Find where the given text appears and provide that cell's center as [X, Y] coordinate. 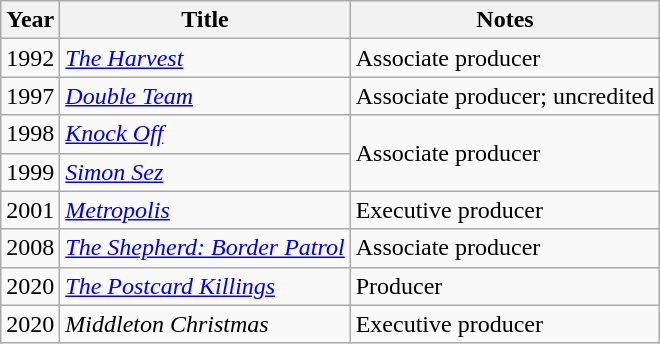
Year [30, 20]
The Shepherd: Border Patrol [205, 248]
Producer [505, 286]
Associate producer; uncredited [505, 96]
Title [205, 20]
1999 [30, 172]
Knock Off [205, 134]
The Harvest [205, 58]
Double Team [205, 96]
1992 [30, 58]
1998 [30, 134]
Notes [505, 20]
2008 [30, 248]
1997 [30, 96]
The Postcard Killings [205, 286]
Middleton Christmas [205, 324]
Metropolis [205, 210]
Simon Sez [205, 172]
2001 [30, 210]
